Provide the [x, y] coordinate of the cell's center where the given text is located.  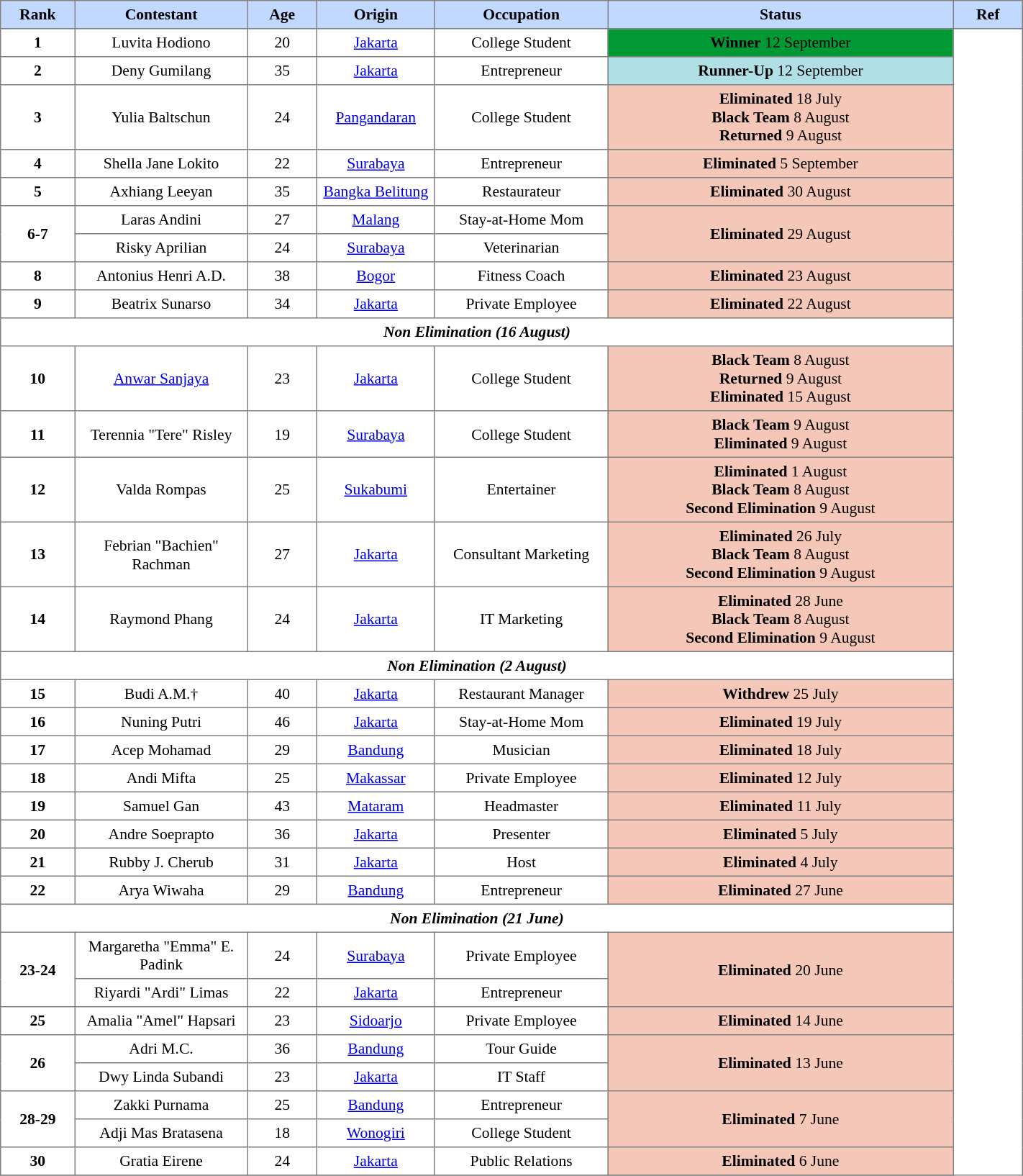
3 [37, 117]
Host [521, 862]
Makassar [376, 777]
IT Staff [521, 1077]
Eliminated 14 June [781, 1021]
30 [37, 1162]
Eliminated 26 JulyBlack Team 8 AugustSecond Elimination 9 August [781, 554]
Riyardi "Ardi" Limas [161, 993]
Eliminated 19 July [781, 721]
Age [282, 14]
Valda Rompas [161, 489]
34 [282, 304]
Adri M.C. [161, 1049]
Samuel Gan [161, 806]
Origin [376, 14]
Eliminated 13 June [781, 1063]
Non Elimination (2 August) [477, 665]
Laras Andini [161, 220]
Black Team 9 AugustEliminated 9 August [781, 434]
Public Relations [521, 1162]
Axhiang Leeyan [161, 191]
Budi A.M.† [161, 694]
26 [37, 1063]
Eliminated 11 July [781, 806]
38 [282, 276]
Non Elimination (16 August) [477, 333]
IT Marketing [521, 619]
Raymond Phang [161, 619]
Arya Wiwaha [161, 890]
8 [37, 276]
Rank [37, 14]
Andre Soeprapto [161, 833]
Bogor [376, 276]
6-7 [37, 234]
28-29 [37, 1119]
10 [37, 379]
Eliminated 5 July [781, 833]
Deny Gumilang [161, 71]
Eliminated 7 June [781, 1119]
Dwy Linda Subandi [161, 1077]
Gratia Eirene [161, 1162]
Eliminated 6 June [781, 1162]
Winner 12 September [781, 43]
Andi Mifta [161, 777]
Fitness Coach [521, 276]
Beatrix Sunarso [161, 304]
Sukabumi [376, 489]
Terennia "Tere" Risley [161, 434]
17 [37, 750]
21 [37, 862]
Shella Jane Lokito [161, 164]
16 [37, 721]
Eliminated 22 August [781, 304]
Eliminated 20 June [781, 969]
Eliminated 29 August [781, 234]
4 [37, 164]
Eliminated 30 August [781, 191]
Eliminated 23 August [781, 276]
Margaretha "Emma" E. Padink [161, 955]
Runner-Up 12 September [781, 71]
Eliminated 12 July [781, 777]
12 [37, 489]
Eliminated 1 AugustBlack Team 8 AugustSecond Elimination 9 August [781, 489]
46 [282, 721]
Consultant Marketing [521, 554]
Adji Mas Bratasena [161, 1133]
14 [37, 619]
Mataram [376, 806]
Withdrew 25 July [781, 694]
Tour Guide [521, 1049]
Anwar Sanjaya [161, 379]
13 [37, 554]
Veterinarian [521, 248]
2 [37, 71]
Presenter [521, 833]
Musician [521, 750]
Status [781, 14]
11 [37, 434]
15 [37, 694]
Eliminated 4 July [781, 862]
1 [37, 43]
Nuning Putri [161, 721]
Restaurant Manager [521, 694]
Zakki Purnama [161, 1105]
Eliminated 27 June [781, 890]
Rubby J. Cherub [161, 862]
Antonius Henri A.D. [161, 276]
Acep Mohamad [161, 750]
Non Elimination (21 June) [477, 918]
40 [282, 694]
Eliminated 18 JulyBlack Team 8 AugustReturned 9 August [781, 117]
Febrian "Bachien" Rachman [161, 554]
Eliminated 28 JuneBlack Team 8 AugustSecond Elimination 9 August [781, 619]
Risky Aprilian [161, 248]
Ref [988, 14]
Yulia Baltschun [161, 117]
43 [282, 806]
Wonogiri [376, 1133]
Bangka Belitung [376, 191]
Eliminated 5 September [781, 164]
5 [37, 191]
Sidoarjo [376, 1021]
Headmaster [521, 806]
Amalia "Amel" Hapsari [161, 1021]
Restaurateur [521, 191]
Eliminated 18 July [781, 750]
23-24 [37, 969]
Luvita Hodiono [161, 43]
31 [282, 862]
Black Team 8 AugustReturned 9 AugustEliminated 15 August [781, 379]
9 [37, 304]
Entertainer [521, 489]
Malang [376, 220]
Pangandaran [376, 117]
Contestant [161, 14]
Occupation [521, 14]
